Return (X, Y) of the center of cell containing provided text 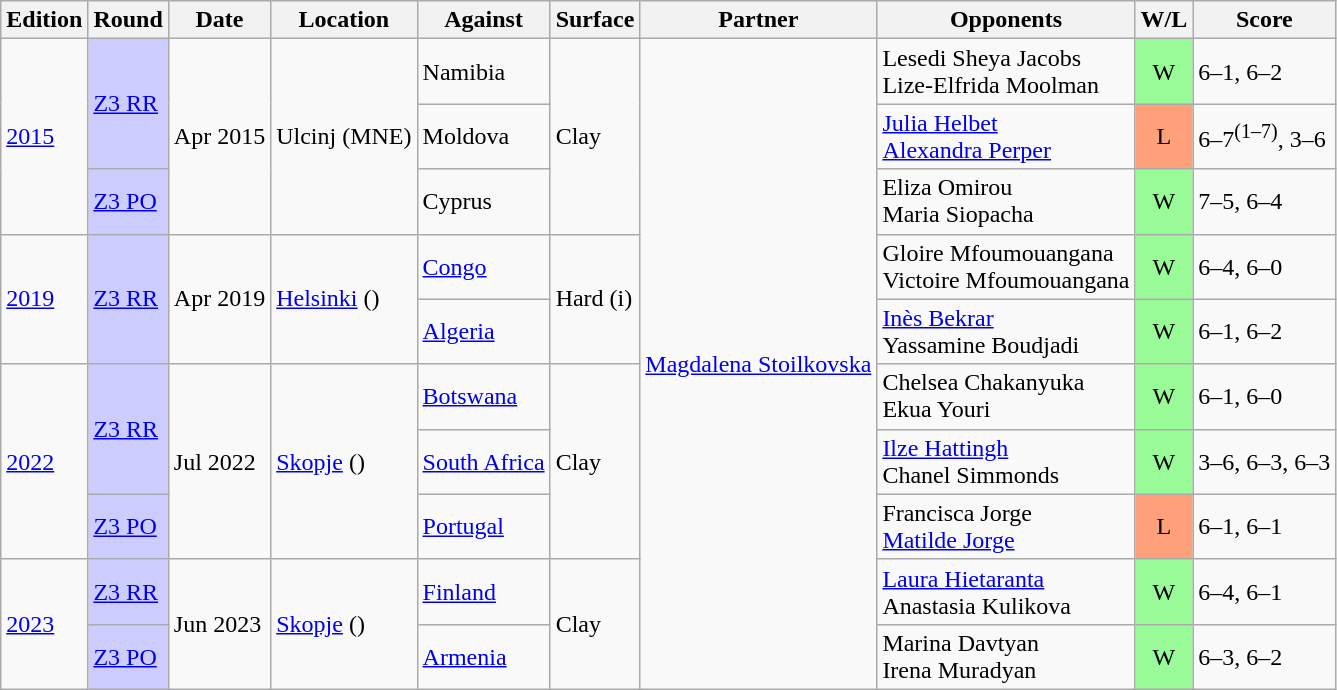
Edition (44, 20)
6–1, 6–0 (1264, 396)
Round (128, 20)
Gloire Mfoumouangana Victoire Mfoumouangana (1006, 266)
Apr 2019 (219, 299)
3–6, 6–3, 6–3 (1264, 462)
Inès Bekrar Yassamine Boudjadi (1006, 332)
6–7(1–7), 3–6 (1264, 136)
7–5, 6–4 (1264, 202)
W/L (1164, 20)
Namibia (484, 72)
Lesedi Sheya Jacobs Lize-Elfrida Moolman (1006, 72)
Surface (595, 20)
2015 (44, 136)
2019 (44, 299)
Ulcinj (MNE) (344, 136)
Opponents (1006, 20)
Magdalena Stoilkovska (758, 364)
South Africa (484, 462)
2023 (44, 624)
Marina Davtyan Irena Muradyan (1006, 656)
Laura Hietaranta Anastasia Kulikova (1006, 592)
Congo (484, 266)
Date (219, 20)
Botswana (484, 396)
Apr 2015 (219, 136)
Armenia (484, 656)
Finland (484, 592)
Against (484, 20)
6–4, 6–0 (1264, 266)
Location (344, 20)
Moldova (484, 136)
Jun 2023 (219, 624)
Portugal (484, 526)
2022 (44, 462)
6–1, 6–1 (1264, 526)
Score (1264, 20)
Cyprus (484, 202)
Algeria (484, 332)
Julia Helbet Alexandra Perper (1006, 136)
Francisca Jorge Matilde Jorge (1006, 526)
Hard (i) (595, 299)
Helsinki () (344, 299)
Eliza Omirou Maria Siopacha (1006, 202)
Partner (758, 20)
6–3, 6–2 (1264, 656)
Chelsea Chakanyuka Ekua Youri (1006, 396)
Ilze Hattingh Chanel Simmonds (1006, 462)
6–4, 6–1 (1264, 592)
Jul 2022 (219, 462)
